Search for the cell housing the specified text and yield its [X, Y] center coordinate. 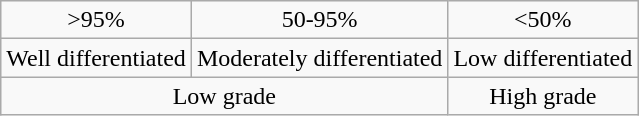
>95% [96, 20]
Low grade [224, 96]
High grade [543, 96]
Low differentiated [543, 58]
<50% [543, 20]
Moderately differentiated [320, 58]
Well differentiated [96, 58]
50-95% [320, 20]
